Extract the [x, y] coordinate from the center of the cell holding the provided text.  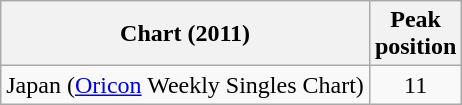
Chart (2011) [186, 34]
Japan (Oricon Weekly Singles Chart) [186, 85]
11 [415, 85]
Peakposition [415, 34]
